Search for the cell housing the specified text and yield its [X, Y] center coordinate. 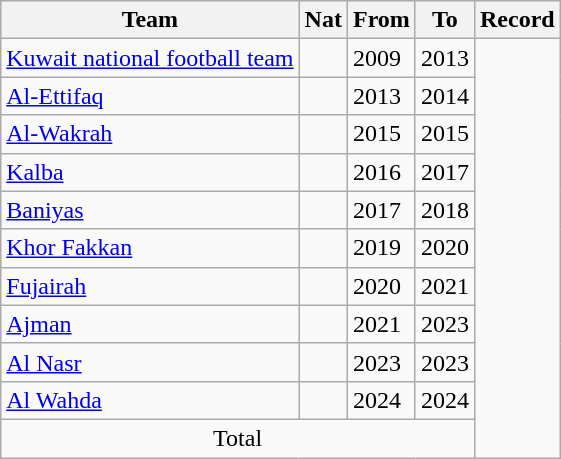
Nat [323, 20]
Total [238, 438]
Al Nasr [150, 362]
From [381, 20]
Team [150, 20]
2019 [381, 248]
2016 [381, 172]
Fujairah [150, 286]
Khor Fakkan [150, 248]
Baniyas [150, 210]
To [444, 20]
2014 [444, 96]
Kalba [150, 172]
Al-Wakrah [150, 134]
Record [517, 20]
2018 [444, 210]
Kuwait national football team [150, 58]
Al-Ettifaq [150, 96]
2009 [381, 58]
Al Wahda [150, 400]
Ajman [150, 324]
